Identify which cell holds the provided text, then report its [X, Y] central coordinate. 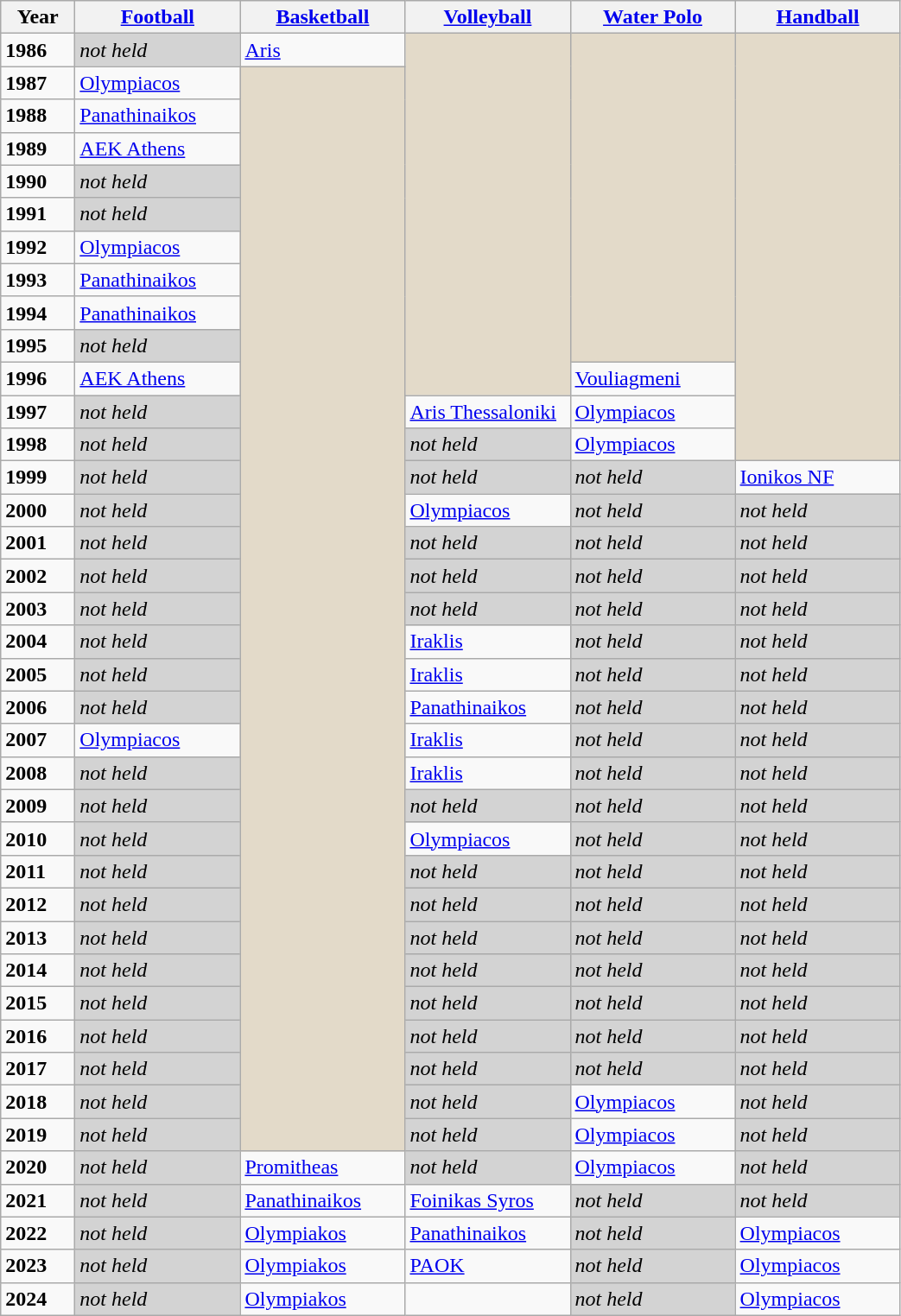
1993 [38, 280]
Vouliagmeni [653, 378]
1996 [38, 378]
2007 [38, 740]
2008 [38, 773]
1986 [38, 50]
Foinikas Syros [487, 1200]
2011 [38, 871]
2021 [38, 1200]
2019 [38, 1135]
Promitheas [323, 1167]
2018 [38, 1102]
Aris Thessaloniki [487, 412]
PAOK [487, 1266]
1988 [38, 116]
Aris [323, 50]
2016 [38, 1036]
2024 [38, 1299]
2004 [38, 642]
2017 [38, 1069]
2020 [38, 1167]
2003 [38, 609]
Handball [817, 17]
2010 [38, 838]
1997 [38, 412]
2005 [38, 674]
1989 [38, 149]
2012 [38, 904]
2013 [38, 937]
1992 [38, 247]
Year [38, 17]
2006 [38, 707]
1991 [38, 214]
1998 [38, 445]
2000 [38, 510]
1995 [38, 345]
2022 [38, 1233]
Water Polo [653, 17]
2009 [38, 806]
1999 [38, 478]
Basketball [323, 17]
2023 [38, 1266]
2015 [38, 1003]
Football [157, 17]
Volleyball [487, 17]
1987 [38, 83]
2002 [38, 576]
Ionikos NF [817, 478]
2001 [38, 543]
1994 [38, 313]
1990 [38, 181]
2014 [38, 971]
